Return the [X, Y] coordinate for the center point of the cell that contains the specified text.  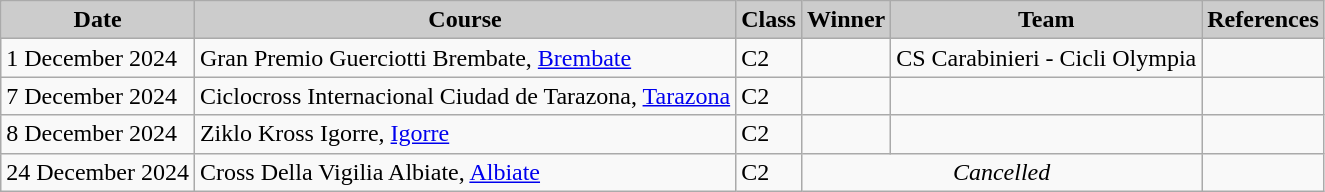
24 December 2024 [98, 172]
Date [98, 20]
Cross Della Vigilia Albiate, Albiate [464, 172]
1 December 2024 [98, 58]
Team [1046, 20]
Ziklo Kross Igorre, Igorre [464, 134]
Winner [846, 20]
7 December 2024 [98, 96]
Cancelled [1001, 172]
CS Carabinieri - Cicli Olympia [1046, 58]
References [1264, 20]
Ciclocross Internacional Ciudad de Tarazona, Tarazona [464, 96]
Gran Premio Guerciotti Brembate, Brembate [464, 58]
8 December 2024 [98, 134]
Class [769, 20]
Course [464, 20]
